Pinpoint the cell where the given text exists, returning its [x, y] midpoint coordinate. 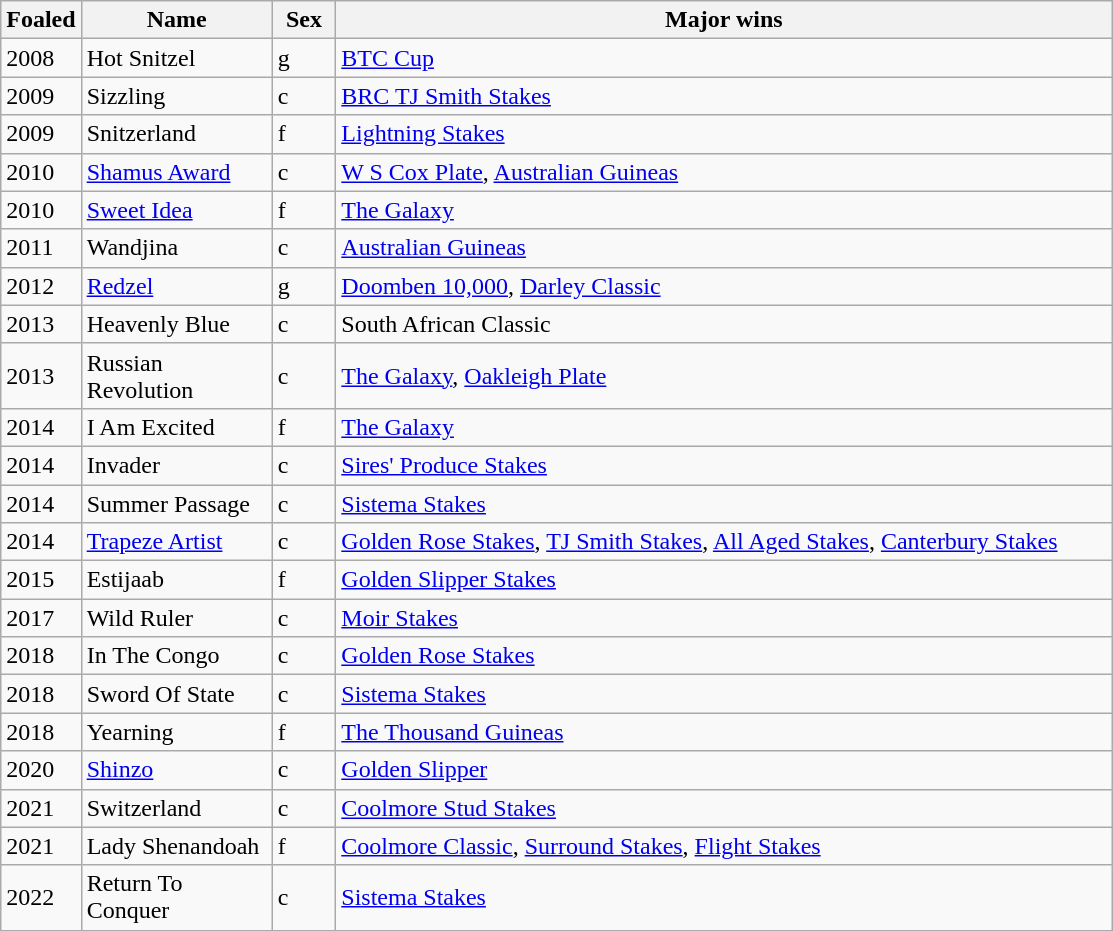
Sword Of State [176, 694]
Switzerland [176, 808]
Wandjina [176, 248]
Shamus Award [176, 172]
BRC TJ Smith Stakes [724, 96]
Russian Revolution [176, 376]
South African Classic [724, 324]
2011 [41, 248]
2015 [41, 580]
Summer Passage [176, 503]
2022 [41, 898]
Australian Guineas [724, 248]
Golden Slipper Stakes [724, 580]
BTC Cup [724, 58]
2017 [41, 618]
Coolmore Stud Stakes [724, 808]
Sex [304, 20]
W S Cox Plate, Australian Guineas [724, 172]
Lady Shenandoah [176, 846]
The Galaxy, Oakleigh Plate [724, 376]
Name [176, 20]
Hot Snitzel [176, 58]
Redzel [176, 286]
Yearning [176, 732]
Sweet Idea [176, 210]
Major wins [724, 20]
Lightning Stakes [724, 134]
Golden Slipper [724, 770]
2020 [41, 770]
2008 [41, 58]
Sires' Produce Stakes [724, 465]
Heavenly Blue [176, 324]
2012 [41, 286]
Estijaab [176, 580]
Shinzo [176, 770]
I Am Excited [176, 427]
Trapeze Artist [176, 542]
Invader [176, 465]
Golden Rose Stakes, TJ Smith Stakes, All Aged Stakes, Canterbury Stakes [724, 542]
The Thousand Guineas [724, 732]
Golden Rose Stakes [724, 656]
Sizzling [176, 96]
In The Congo [176, 656]
Foaled [41, 20]
Wild Ruler [176, 618]
Return To Conquer [176, 898]
Moir Stakes [724, 618]
Doomben 10,000, Darley Classic [724, 286]
Snitzerland [176, 134]
Coolmore Classic, Surround Stakes, Flight Stakes [724, 846]
